Pinpoint the cell where the given text exists, returning its [X, Y] midpoint coordinate. 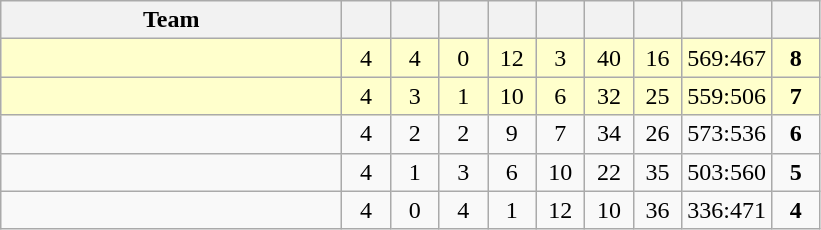
26 [658, 134]
16 [658, 58]
32 [610, 96]
Team [172, 20]
22 [610, 172]
36 [658, 210]
336:471 [727, 210]
9 [512, 134]
25 [658, 96]
559:506 [727, 96]
35 [658, 172]
569:467 [727, 58]
503:560 [727, 172]
8 [796, 58]
573:536 [727, 134]
5 [796, 172]
34 [610, 134]
40 [610, 58]
